Scan for the cell matching the given text and deliver its (X, Y) coordinate at center. 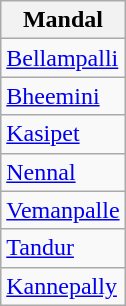
Bheemini (63, 96)
Nennal (63, 172)
Vemanpalle (63, 210)
Mandal (63, 20)
Kannepally (63, 286)
Tandur (63, 248)
Kasipet (63, 134)
Bellampalli (63, 58)
